Return the (X, Y) coordinate for the center point of the cell that contains the specified text.  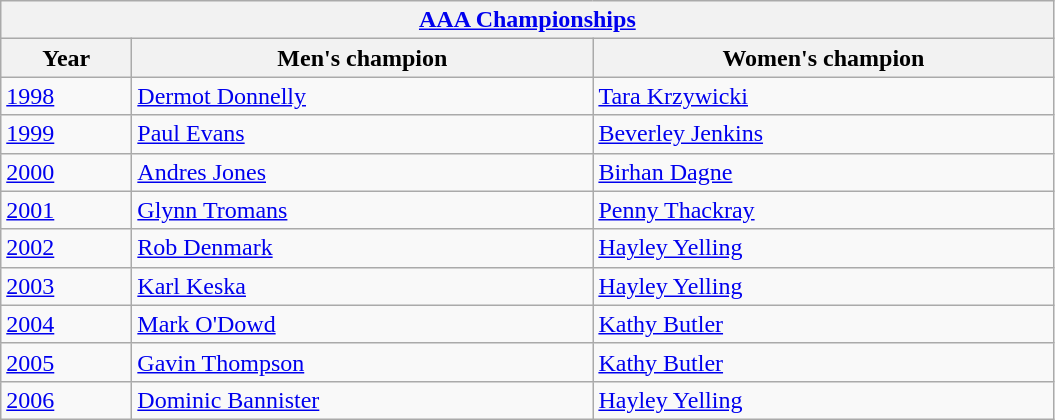
1998 (66, 96)
Birhan Dagne (824, 172)
AAA Championships (528, 20)
Gavin Thompson (362, 362)
Tara Krzywicki (824, 96)
Rob Denmark (362, 248)
2005 (66, 362)
2002 (66, 248)
Year (66, 58)
2003 (66, 286)
Women's champion (824, 58)
Dominic Bannister (362, 400)
Men's champion (362, 58)
Karl Keska (362, 286)
1999 (66, 134)
2004 (66, 324)
2006 (66, 400)
2000 (66, 172)
2001 (66, 210)
Beverley Jenkins (824, 134)
Paul Evans (362, 134)
Dermot Donnelly (362, 96)
Mark O'Dowd (362, 324)
Andres Jones (362, 172)
Glynn Tromans (362, 210)
Penny Thackray (824, 210)
